Detect which cell encompasses the target text, then output its [X, Y] center coordinate. 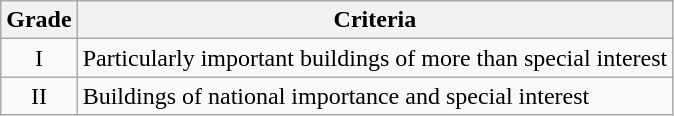
Criteria [375, 20]
II [39, 96]
Buildings of national importance and special interest [375, 96]
Particularly important buildings of more than special interest [375, 58]
Grade [39, 20]
I [39, 58]
